Locate the cell with the specified text and output its [X, Y] center coordinate. 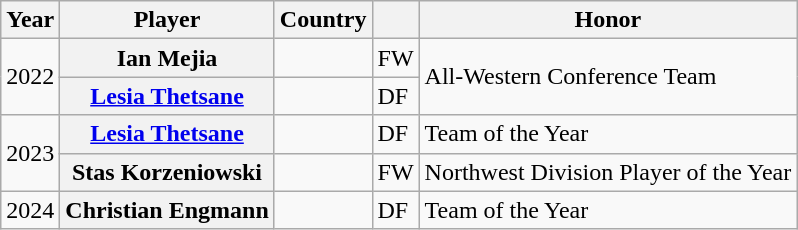
Honor [608, 20]
All-Western Conference Team [608, 77]
2022 [30, 77]
2024 [30, 210]
Northwest Division Player of the Year [608, 172]
Stas Korzeniowski [167, 172]
Country [323, 20]
Year [30, 20]
Player [167, 20]
2023 [30, 153]
Ian Mejia [167, 58]
Christian Engmann [167, 210]
